From the cell containing the given text, extract its center point as [x, y] coordinate. 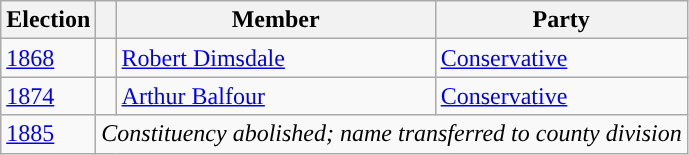
Election [48, 20]
Robert Dimsdale [276, 58]
Member [276, 20]
Arthur Balfour [276, 96]
Constituency abolished; name transferred to county division [392, 134]
1885 [48, 134]
1874 [48, 96]
1868 [48, 58]
Party [561, 20]
